Pinpoint the cell where the given text exists, returning its [X, Y] midpoint coordinate. 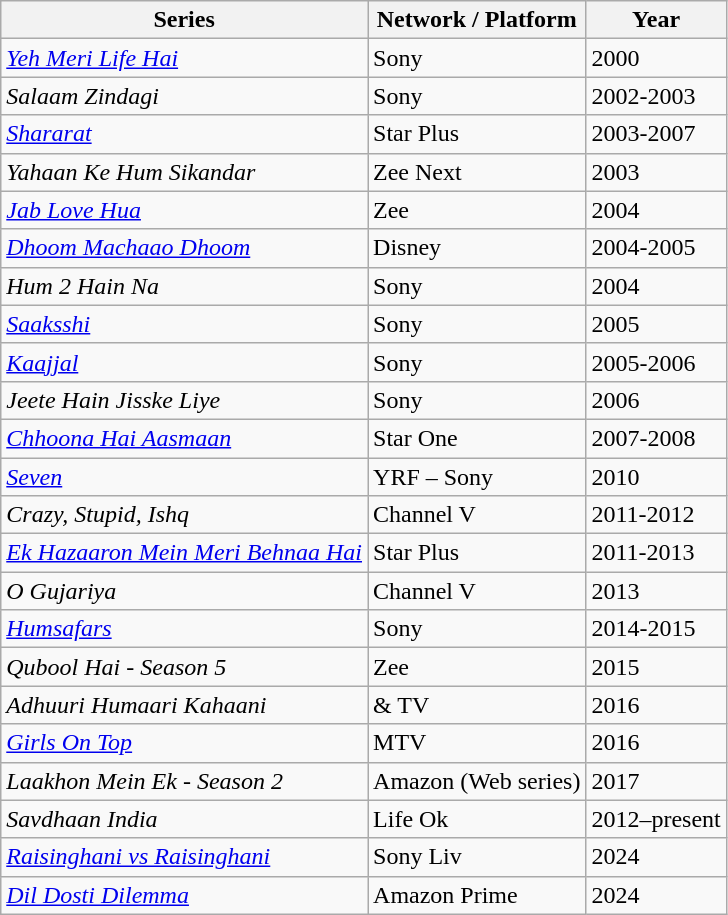
Humsafars [184, 629]
Seven [184, 477]
2012–present [656, 819]
Zee Next [477, 172]
Amazon Prime [477, 895]
Star One [477, 438]
2010 [656, 477]
Jeete Hain Jisske Liye [184, 400]
2005-2006 [656, 362]
Life Ok [477, 819]
2011-2013 [656, 553]
Saaksshi [184, 324]
Shararat [184, 134]
Ek Hazaaron Mein Meri Behnaa Hai [184, 553]
2017 [656, 781]
2002-2003 [656, 96]
Year [656, 20]
Hum 2 Hain Na [184, 286]
MTV [477, 743]
Savdhaan India [184, 819]
Dhoom Machaao Dhoom [184, 248]
Laakhon Mein Ek - Season 2 [184, 781]
Sony Liv [477, 857]
2007-2008 [656, 438]
Crazy, Stupid, Ishq [184, 515]
2003 [656, 172]
Series [184, 20]
Yahaan Ke Hum Sikandar [184, 172]
2015 [656, 667]
Adhuuri Humaari Kahaani [184, 705]
Amazon (Web series) [477, 781]
2000 [656, 58]
2013 [656, 591]
& TV [477, 705]
YRF – Sony [477, 477]
Raisinghani vs Raisinghani [184, 857]
Girls On Top [184, 743]
Disney [477, 248]
Kaajjal [184, 362]
Chhoona Hai Aasmaan [184, 438]
2005 [656, 324]
Network / Platform [477, 20]
2014-2015 [656, 629]
Dil Dosti Dilemma [184, 895]
O Gujariya [184, 591]
Qubool Hai - Season 5 [184, 667]
2003-2007 [656, 134]
2011-2012 [656, 515]
Jab Love Hua [184, 210]
2004-2005 [656, 248]
Yeh Meri Life Hai [184, 58]
Salaam Zindagi [184, 96]
2006 [656, 400]
